Extract the (x, y) coordinate from the center of the cell holding the provided text.  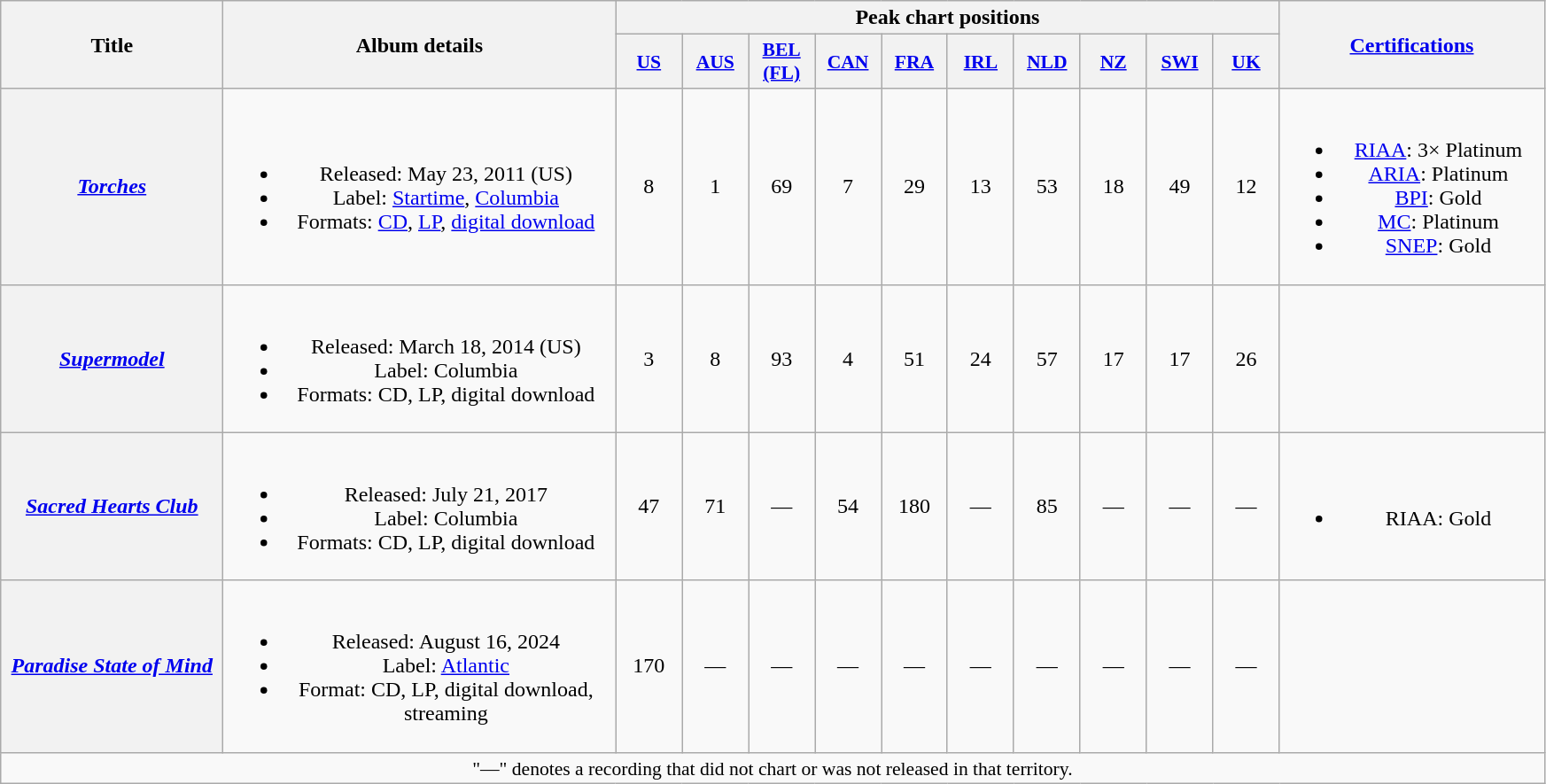
Released: July 21, 2017Label: ColumbiaFormats: CD, LP, digital download (420, 507)
Supermodel (112, 358)
1 (716, 186)
13 (980, 186)
"—" denotes a recording that did not chart or was not released in that territory. (773, 768)
NLD (1047, 62)
18 (1113, 186)
AUS (716, 62)
US (649, 62)
180 (914, 507)
Title (112, 44)
Peak chart positions (948, 18)
Album details (420, 44)
69 (781, 186)
IRL (980, 62)
170 (649, 666)
12 (1246, 186)
85 (1047, 507)
Released: August 16, 2024Label: AtlanticFormat: CD, LP, digital download, streaming (420, 666)
Released: March 18, 2014 (US)Label: ColumbiaFormats: CD, LP, digital download (420, 358)
NZ (1113, 62)
49 (1180, 186)
47 (649, 507)
Released: May 23, 2011 (US)Label: Startime, ColumbiaFormats: CD, LP, digital download (420, 186)
3 (649, 358)
BEL(FL) (781, 62)
54 (849, 507)
Certifications (1412, 44)
RIAA: Gold (1412, 507)
53 (1047, 186)
4 (849, 358)
UK (1246, 62)
Sacred Hearts Club (112, 507)
71 (716, 507)
26 (1246, 358)
29 (914, 186)
Torches (112, 186)
57 (1047, 358)
CAN (849, 62)
51 (914, 358)
SWI (1180, 62)
Paradise State of Mind (112, 666)
24 (980, 358)
RIAA: 3× PlatinumARIA: PlatinumBPI: GoldMC: PlatinumSNEP: Gold (1412, 186)
93 (781, 358)
FRA (914, 62)
7 (849, 186)
